Pinpoint the cell where the given text exists, returning its (X, Y) midpoint coordinate. 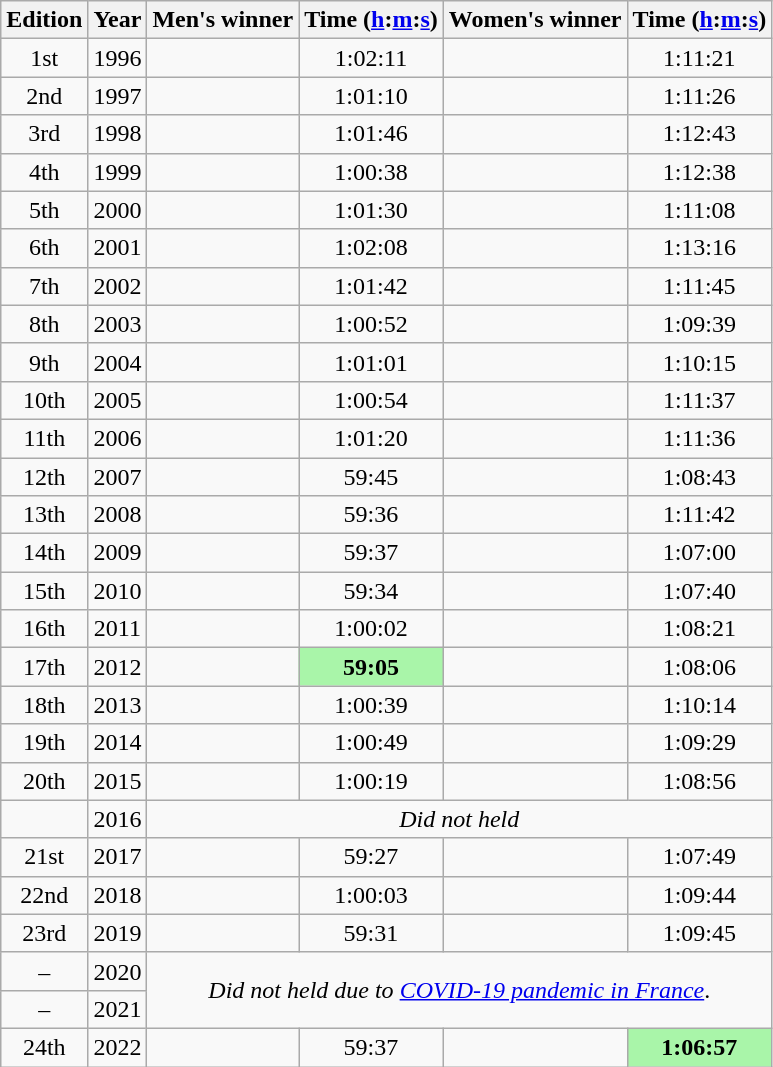
1:00:38 (372, 172)
1:01:46 (372, 134)
10th (44, 400)
Men's winner (223, 20)
1:07:00 (700, 553)
4th (44, 172)
2011 (118, 629)
2022 (118, 1047)
2014 (118, 743)
2006 (118, 438)
1:08:56 (700, 781)
2016 (118, 819)
1:06:57 (700, 1047)
1:11:45 (700, 286)
1:08:43 (700, 477)
2017 (118, 857)
Did not held due to COVID-19 pandemic in France. (460, 990)
19th (44, 743)
1:00:19 (372, 781)
1998 (118, 134)
12th (44, 477)
1:12:38 (700, 172)
59:34 (372, 591)
13th (44, 515)
1:11:21 (700, 58)
1:11:08 (700, 210)
1:01:20 (372, 438)
3rd (44, 134)
1:00:54 (372, 400)
8th (44, 324)
2019 (118, 933)
1:00:02 (372, 629)
24th (44, 1047)
2018 (118, 895)
1:02:11 (372, 58)
2nd (44, 96)
2003 (118, 324)
2004 (118, 362)
20th (44, 781)
1:09:29 (700, 743)
1:09:45 (700, 933)
1:01:30 (372, 210)
1:08:21 (700, 629)
16th (44, 629)
2002 (118, 286)
1:08:06 (700, 667)
1:11:26 (700, 96)
59:27 (372, 857)
1:11:42 (700, 515)
1:11:37 (700, 400)
2007 (118, 477)
2015 (118, 781)
1999 (118, 172)
1:12:43 (700, 134)
23rd (44, 933)
59:31 (372, 933)
9th (44, 362)
1:01:42 (372, 286)
59:36 (372, 515)
18th (44, 705)
1:10:15 (700, 362)
Edition (44, 20)
1:11:36 (700, 438)
17th (44, 667)
1:09:39 (700, 324)
1:00:52 (372, 324)
Did not held (460, 819)
2013 (118, 705)
7th (44, 286)
59:45 (372, 477)
2020 (118, 971)
2000 (118, 210)
2021 (118, 1009)
1:01:10 (372, 96)
22nd (44, 895)
14th (44, 553)
1996 (118, 58)
2001 (118, 248)
1:00:49 (372, 743)
6th (44, 248)
59:05 (372, 667)
1st (44, 58)
1:02:08 (372, 248)
5th (44, 210)
2008 (118, 515)
1997 (118, 96)
2005 (118, 400)
1:07:40 (700, 591)
2012 (118, 667)
1:07:49 (700, 857)
1:01:01 (372, 362)
11th (44, 438)
15th (44, 591)
Year (118, 20)
1:00:39 (372, 705)
1:10:14 (700, 705)
21st (44, 857)
Women's winner (535, 20)
2009 (118, 553)
1:13:16 (700, 248)
2010 (118, 591)
1:09:44 (700, 895)
1:00:03 (372, 895)
